Return the [x, y] coordinate for the center point of the cell that contains the specified text.  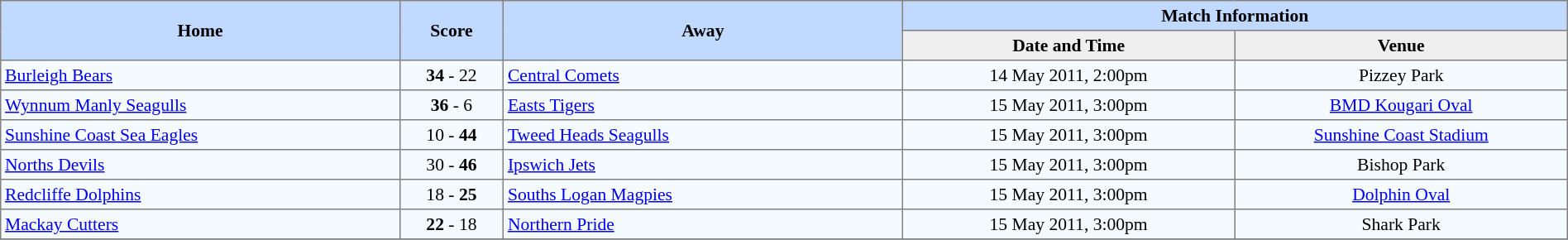
Redcliffe Dolphins [200, 194]
Home [200, 31]
10 - 44 [452, 135]
Central Comets [703, 75]
34 - 22 [452, 75]
Ipswich Jets [703, 165]
Pizzey Park [1401, 75]
Dolphin Oval [1401, 194]
Shark Park [1401, 224]
Away [703, 31]
36 - 6 [452, 105]
14 May 2011, 2:00pm [1068, 75]
BMD Kougari Oval [1401, 105]
Sunshine Coast Sea Eagles [200, 135]
30 - 46 [452, 165]
Match Information [1235, 16]
Wynnum Manly Seagulls [200, 105]
22 - 18 [452, 224]
Northern Pride [703, 224]
Easts Tigers [703, 105]
Souths Logan Magpies [703, 194]
Norths Devils [200, 165]
Score [452, 31]
Date and Time [1068, 46]
Burleigh Bears [200, 75]
Sunshine Coast Stadium [1401, 135]
Mackay Cutters [200, 224]
Tweed Heads Seagulls [703, 135]
Venue [1401, 46]
Bishop Park [1401, 165]
18 - 25 [452, 194]
